Search for the cell housing the specified text and yield its [X, Y] center coordinate. 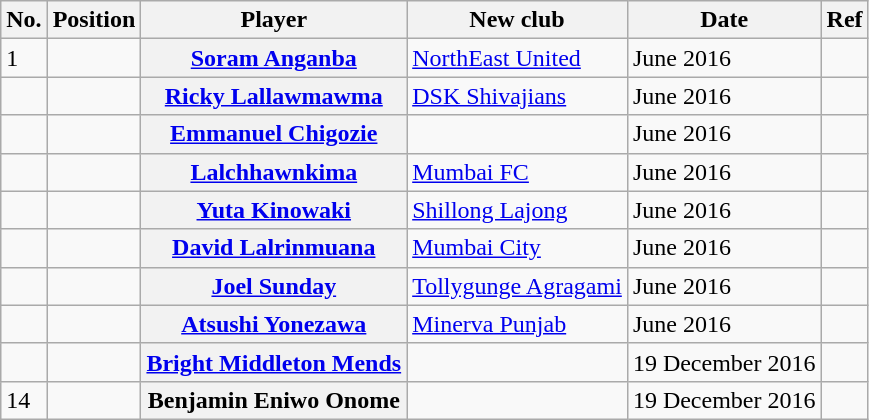
Player [274, 20]
Benjamin Eniwo Onome [274, 400]
Mumbai City [518, 248]
Lalchhawnkima [274, 172]
1 [24, 58]
Emmanuel Chigozie [274, 134]
Bright Middleton Mends [274, 362]
Mumbai FC [518, 172]
Joel Sunday [274, 286]
David Lalrinmuana [274, 248]
Yuta Kinowaki [274, 210]
Shillong Lajong [518, 210]
New club [518, 20]
NorthEast United [518, 58]
14 [24, 400]
Tollygunge Agragami [518, 286]
Ricky Lallawmawma [274, 96]
Ref [844, 20]
Position [94, 20]
Minerva Punjab [518, 324]
Soram Anganba [274, 58]
No. [24, 20]
DSK Shivajians [518, 96]
Date [724, 20]
Atsushi Yonezawa [274, 324]
